Identify which cell holds the provided text, then report its (X, Y) central coordinate. 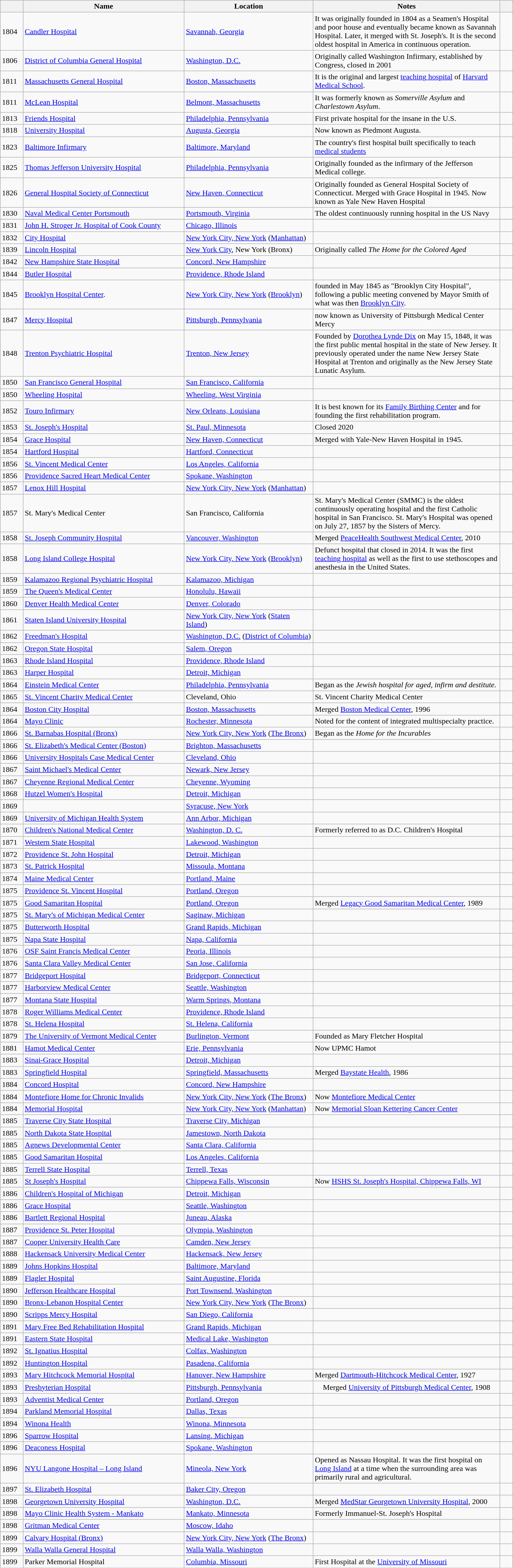
1879 (11, 1036)
Juneau, Alaska (248, 1218)
It is best known for its Family Birthing Center and for founding the first rehabilitation program. (406, 411)
1865 (11, 697)
St. Mary's Medical Center (103, 513)
Port Townsend, Washington (248, 1290)
1813 (11, 118)
St. Helena, California (248, 1024)
Peoria, Illinois (248, 951)
Parkland Memorial Hospital (103, 1411)
Originally called Washington Infirmary, established by Congress, closed in 2001 (406, 60)
New York City, New York (Bronx) (248, 250)
Deaconess Hospital (103, 1448)
now known as University of Pittsburgh Medical Center Mercy (406, 319)
1871 (11, 842)
Syracuse, New York (248, 806)
Mayo Clinic Health System - Mankato (103, 1513)
Savannah, Georgia (248, 31)
Location (248, 6)
Hanover, New Hampshire (248, 1375)
Freedman's Hospital (103, 636)
St. Vincent Medical Center (103, 464)
Springfield Hospital (103, 1072)
Bridgeport, Connecticut (248, 976)
Naval Medical Center Portsmouth (103, 213)
Saint Michael's Medical Center (103, 770)
Augusta, Georgia (248, 130)
The oldest continuously running hospital in the US Navy (406, 213)
New Hampshire State Hospital (103, 262)
Vancouver, Washington (248, 538)
1844 (11, 274)
1881 (11, 1048)
Cooper University Health Care (103, 1242)
1874 (11, 878)
founded in May 1845 as "Brooklyn City Hospital", following a public meeting convened by Mayor Smith of what was then Brooklyn City. (406, 295)
Warm Springs, Montana (248, 1000)
Baker City, Oregon (248, 1489)
St. Elizabeth's Medical Center (Boston) (103, 745)
1830 (11, 213)
Originally founded as General Hospital Society of Connecticut. Merged with Grace Hospital in 1945. Now known as Yale New Haven Hospital (406, 192)
Honolulu, Hawaii (248, 591)
Hartford Hospital (103, 451)
Merged Dartmouth-Hitchcock Medical Center, 1927 (406, 1375)
Einstein Medical Center (103, 685)
Walla Walla General Hospital (103, 1550)
1823 (11, 147)
Merged University of Pittsburgh Medical Center, 1908 (406, 1387)
John H. Stroger Jr. Hospital of Cook County (103, 225)
It was formerly known as Somerville Asylum and Charlestown Asylum. (406, 102)
Butterworth Hospital (103, 927)
Walla Walla, Washington (248, 1550)
1839 (11, 250)
Noted for the content of integrated multispecialty practice. (406, 721)
Missoula, Montana (248, 866)
Hamot Medical Center (103, 1048)
1897 (11, 1489)
Harper Hospital (103, 673)
Cheyenne, Wyoming (248, 782)
Lansing, Michigan (248, 1436)
Rhode Island Hospital (103, 661)
Agnews Developmental Center (103, 1145)
Brooklyn Hospital Center. (103, 295)
Began as the Home for the Incurables (406, 733)
Camden, New Jersey (248, 1242)
Washington, D. C. (248, 830)
The Queen's Medical Center (103, 591)
Children's National Medical Center (103, 830)
Now UPMC Hamot (406, 1048)
1848 (11, 353)
Opened as Nassau Hospital. It was the first hospital on Long Island at a time when the surrounding area was primarily rural and agricultural. (406, 1468)
Thomas Jefferson University Hospital (103, 167)
Concord Hospital (103, 1084)
Napa, California (248, 939)
St. Helena Hospital (103, 1024)
Bronx-Lebanon Hospital Center (103, 1302)
It is the original and largest teaching hospital of Harvard Medical School. (406, 81)
Belmont, Massachusetts (248, 102)
1873 (11, 866)
St. Elizabeth Hospital (103, 1489)
1832 (11, 238)
Parker Memorial Hospital (103, 1562)
Santa Clara Valley Medical Center (103, 963)
Chippewa Falls, Wisconsin (248, 1181)
St. Patrick Hospital (103, 866)
1806 (11, 60)
Erie, Pennsylvania (248, 1048)
Merged Boston Medical Center, 1996 (406, 709)
1818 (11, 130)
Huntington Hospital (103, 1363)
Chicago, Illinois (248, 225)
Scripps Mercy Hospital (103, 1314)
Lakewood, Washington (248, 842)
Now known as Piedmont Augusta. (406, 130)
St. Mary's of Michigan Medical Center (103, 915)
Lenox Hill Hospital (103, 488)
Notes (406, 6)
Name (103, 6)
1826 (11, 192)
1825 (11, 167)
Rochester, Minnesota (248, 721)
Santa Clara, California (248, 1145)
Colfax, Washington (248, 1351)
Gritman Medical Center (103, 1525)
Terrell State Hospital (103, 1169)
Formerly Immanuel-St. Joseph's Hospital (406, 1513)
District of Columbia General Hospital (103, 60)
Memorial Hospital (103, 1109)
Touro Infirmary (103, 411)
Olympia, Washington (248, 1230)
NYU Langone Hospital – Long Island (103, 1468)
St. Barnabas Hospital (Bronx) (103, 733)
Mineola, New York (248, 1468)
1845 (11, 295)
Long Island College Hospital (103, 559)
Originally founded as the infirmary of the Jefferson Medical college. (406, 167)
St. Paul, Minnesota (248, 427)
Oregon State Hospital (103, 648)
Friends Hospital (103, 118)
Springfield, Massachusetts (248, 1072)
Originally called The Home for the Colored Aged (406, 250)
New York City, New York (Staten Island) (248, 620)
Saint Augustine, Florida (248, 1278)
Mankato, Minnesota (248, 1513)
1870 (11, 830)
Columbia, Missouri (248, 1562)
Boston City Hospital (103, 709)
Harborview Medical Center (103, 988)
Hackensack University Medical Center (103, 1254)
Kalamazoo Regional Psychiatric Hospital (103, 579)
Napa State Hospital (103, 939)
Closed 2020 (406, 427)
Hackensack, New Jersey (248, 1254)
Washington, D.C. (District of Columbia) (248, 636)
Mary Free Bed Rehabilitation Hospital (103, 1326)
Burlington, Vermont (248, 1036)
McLean Hospital (103, 102)
1804 (11, 31)
The country's first hospital built specifically to teach medical students (406, 147)
Merged Baystate Health, 1986 (406, 1072)
Brighton, Massachusetts (248, 745)
Bartlett Regional Hospital (103, 1218)
Dallas, Texas (248, 1411)
New Orleans, Louisiana (248, 411)
Georgetown University Hospital (103, 1501)
Cheyenne Regional Medical Center (103, 782)
University of Michigan Health System (103, 818)
University Hospital (103, 130)
Providence St. Peter Hospital (103, 1230)
Sinai-Grace Hospital (103, 1060)
Trenton Psychiatric Hospital (103, 353)
Medical Lake, Washington (248, 1339)
Salem, Oregon (248, 648)
Trenton, New Jersey (248, 353)
Merged MedStar Georgetown University Hospital, 2000 (406, 1501)
Calvary Hospital (Bronx) (103, 1538)
Now HSHS St. Joseph's Hospital, Chippewa Falls, WI (406, 1181)
San Francisco General Hospital (103, 382)
Wheeling Hospital (103, 395)
Kalamazoo, Michigan (248, 579)
Providence St. John Hospital (103, 854)
Terrell, Texas (248, 1169)
1868 (11, 794)
Mary Hitchcock Memorial Hospital (103, 1375)
St Joseph's Hospital (103, 1181)
First private hospital for the insane in the U.S. (406, 118)
Providence St. Vincent Hospital (103, 891)
Providence Sacred Heart Medical Center (103, 476)
Began as the Jewish hospital for aged, infirm and destitute. (406, 685)
Merged with Yale-New Haven Hospital in 1945. (406, 439)
Mercy Hospital (103, 319)
Staten Island University Hospital (103, 620)
Flagler Hospital (103, 1278)
Montana State Hospital (103, 1000)
Traverse City, Michigan (248, 1121)
1831 (11, 225)
Merged PeaceHealth Southwest Medical Center, 2010 (406, 538)
Adventist Medical Center (103, 1399)
Winona, Minnesota (248, 1424)
North Dakota State Hospital (103, 1133)
1861 (11, 620)
Lincoln Hospital (103, 250)
Roger Williams Medical Center (103, 1012)
Formerly referred to as D.C. Children's Hospital (406, 830)
Newark, New Jersey (248, 770)
First Hospital at the University of Missouri (406, 1562)
Montefiore Home for Chronic Invalids (103, 1096)
Baltimore Infirmary (103, 147)
St. Joseph's Hospital (103, 427)
1842 (11, 262)
Western State Hospital (103, 842)
Jamestown, North Dakota (248, 1133)
1852 (11, 411)
Hartford, Connecticut (248, 451)
San Jose, California (248, 963)
Hutzel Women's Hospital (103, 794)
Now Memorial Sloan Kettering Cancer Center (406, 1109)
The University of Vermont Medical Center (103, 1036)
Bridgeport Hospital (103, 976)
Candler Hospital (103, 31)
Johns Hopkins Hospital (103, 1266)
1888 (11, 1254)
Eastern State Hospital (103, 1339)
Now Montefiore Medical Center (406, 1096)
Winona Health (103, 1424)
Wheeling, West Virginia (248, 395)
Ann Arbor, Michigan (248, 818)
Traverse City State Hospital (103, 1121)
Maine Medical Center (103, 878)
1860 (11, 604)
OSF Saint Francis Medical Center (103, 951)
Merged Legacy Good Samaritan Medical Center, 1989 (406, 903)
Massachusetts General Hospital (103, 81)
Children's Hospital of Michigan (103, 1193)
Jefferson Healthcare Hospital (103, 1290)
1872 (11, 854)
Moscow, Idaho (248, 1525)
St. Joseph Community Hospital (103, 538)
St. Ignatius Hospital (103, 1351)
1853 (11, 427)
San Diego, California (248, 1314)
Denver Health Medical Center (103, 604)
Butler Hospital (103, 274)
Saginaw, Michigan (248, 915)
City Hospital (103, 238)
Mayo Clinic (103, 721)
1847 (11, 319)
Portland, Maine (248, 878)
Pasadena, California (248, 1363)
Denver, Colorado (248, 604)
Founded as Mary Fletcher Hospital (406, 1036)
Presbyterian Hospital (103, 1387)
Sparrow Hospital (103, 1436)
General Hospital Society of Connecticut (103, 192)
University Hospitals Case Medical Center (103, 758)
Portsmouth, Virginia (248, 213)
